For the text-containing cell, return its midpoint in (x, y) coordinate format. 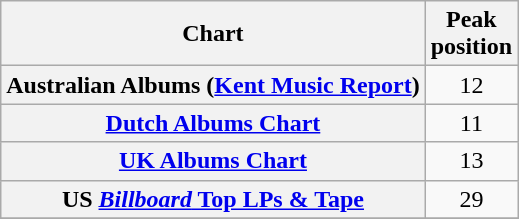
11 (471, 123)
US Billboard Top LPs & Tape (213, 199)
Chart (213, 34)
12 (471, 85)
Peakposition (471, 34)
Australian Albums (Kent Music Report) (213, 85)
Dutch Albums Chart (213, 123)
13 (471, 161)
UK Albums Chart (213, 161)
29 (471, 199)
